Capture the cell that displays the provided text and extract its [x, y] central coordinate. 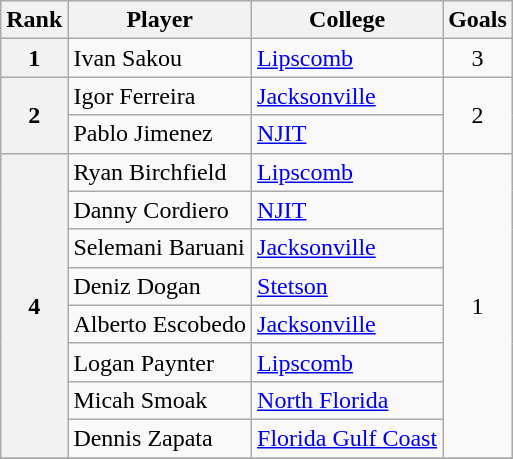
4 [34, 305]
Micah Smoak [160, 400]
Goals [478, 20]
Pablo Jimenez [160, 134]
Selemani Baruani [160, 248]
Deniz Dogan [160, 286]
Ryan Birchfield [160, 172]
Stetson [348, 286]
Alberto Escobedo [160, 324]
Danny Cordiero [160, 210]
3 [478, 58]
North Florida [348, 400]
Dennis Zapata [160, 438]
Rank [34, 20]
Florida Gulf Coast [348, 438]
Logan Paynter [160, 362]
College [348, 20]
Player [160, 20]
Igor Ferreira [160, 96]
Ivan Sakou [160, 58]
